Find where the given text appears and provide that cell's center as [X, Y] coordinate. 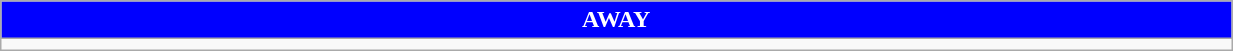
AWAY [616, 20]
